For the text-containing cell, return its midpoint in (X, Y) coordinate format. 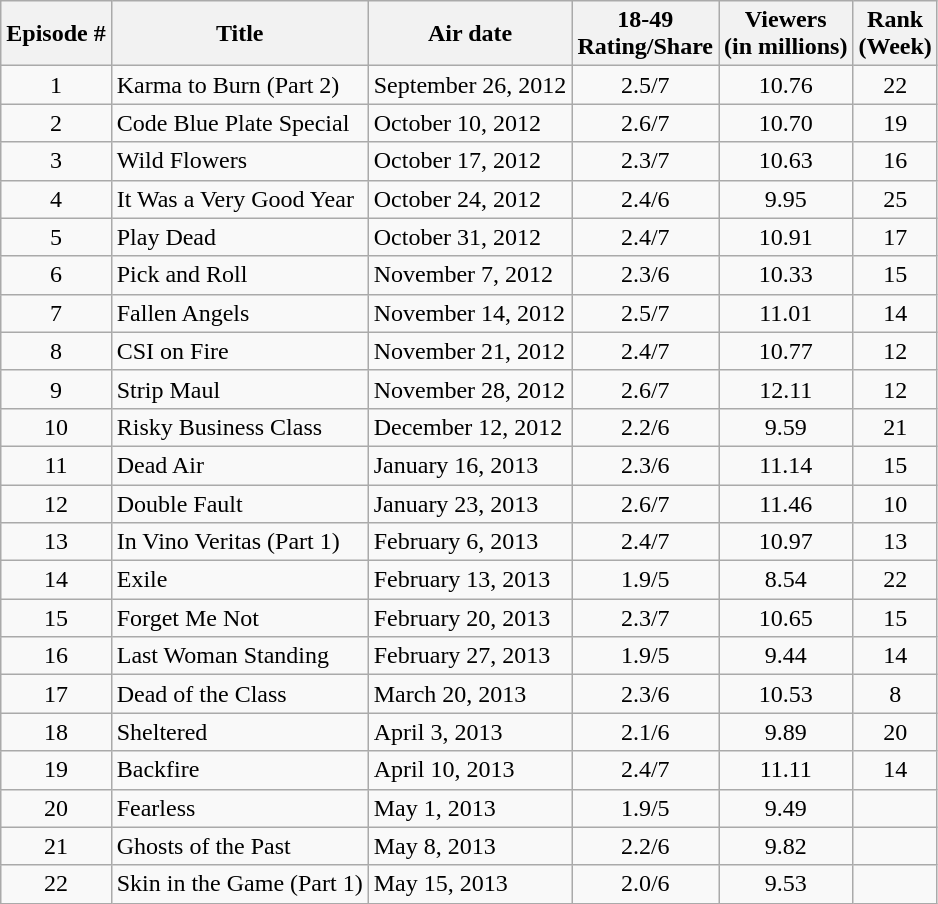
9.53 (786, 884)
Last Woman Standing (240, 656)
9.82 (786, 846)
Wild Flowers (240, 161)
CSI on Fire (240, 351)
November 28, 2012 (470, 389)
October 31, 2012 (470, 237)
January 23, 2013 (470, 503)
6 (56, 275)
10.91 (786, 237)
11.01 (786, 313)
11.11 (786, 770)
25 (895, 199)
It Was a Very Good Year (240, 199)
February 13, 2013 (470, 580)
10.97 (786, 542)
November 7, 2012 (470, 275)
September 26, 2012 (470, 85)
In Vino Veritas (Part 1) (240, 542)
Forget Me Not (240, 618)
10.77 (786, 351)
January 16, 2013 (470, 465)
Title (240, 34)
2.4/6 (646, 199)
12.11 (786, 389)
Fearless (240, 808)
November 21, 2012 (470, 351)
Backfire (240, 770)
Double Fault (240, 503)
9.95 (786, 199)
Dead of the Class (240, 694)
February 20, 2013 (470, 618)
18-49Rating/Share (646, 34)
2.1/6 (646, 732)
7 (56, 313)
April 10, 2013 (470, 770)
5 (56, 237)
Viewers(in millions) (786, 34)
February 27, 2013 (470, 656)
Fallen Angels (240, 313)
11.14 (786, 465)
3 (56, 161)
November 14, 2012 (470, 313)
10.70 (786, 123)
8.54 (786, 580)
18 (56, 732)
Skin in the Game (Part 1) (240, 884)
Episode # (56, 34)
1 (56, 85)
Exile (240, 580)
December 12, 2012 (470, 427)
4 (56, 199)
Play Dead (240, 237)
2 (56, 123)
Sheltered (240, 732)
9.89 (786, 732)
Strip Maul (240, 389)
9.59 (786, 427)
October 17, 2012 (470, 161)
10.76 (786, 85)
Dead Air (240, 465)
10.33 (786, 275)
April 3, 2013 (470, 732)
Rank(Week) (895, 34)
October 24, 2012 (470, 199)
Code Blue Plate Special (240, 123)
May 8, 2013 (470, 846)
Pick and Roll (240, 275)
11.46 (786, 503)
Risky Business Class (240, 427)
Air date (470, 34)
2.0/6 (646, 884)
10.65 (786, 618)
Ghosts of the Past (240, 846)
Karma to Burn (Part 2) (240, 85)
9 (56, 389)
10.63 (786, 161)
May 1, 2013 (470, 808)
May 15, 2013 (470, 884)
9.49 (786, 808)
February 6, 2013 (470, 542)
March 20, 2013 (470, 694)
11 (56, 465)
October 10, 2012 (470, 123)
9.44 (786, 656)
10.53 (786, 694)
